Output the (x, y) coordinate of the center of the cell containing the given text.  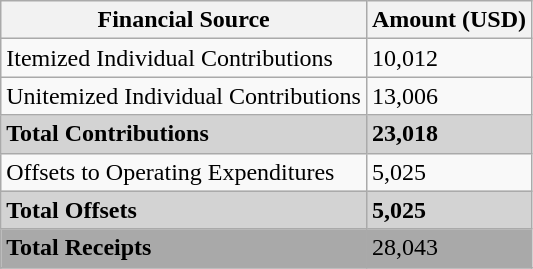
Financial Source (184, 20)
10,012 (448, 58)
Total Receipts (184, 248)
13,006 (448, 96)
28,043 (448, 248)
Offsets to Operating Expenditures (184, 172)
Total Offsets (184, 210)
Unitemized Individual Contributions (184, 96)
Amount (USD) (448, 20)
Total Contributions (184, 134)
23,018 (448, 134)
Itemized Individual Contributions (184, 58)
